From the cell containing the given text, extract its center point as (X, Y) coordinate. 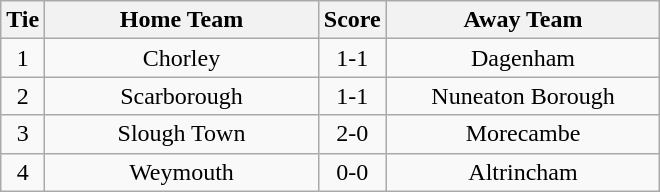
Altrincham (523, 172)
Score (352, 20)
Scarborough (182, 96)
Dagenham (523, 58)
4 (23, 172)
Away Team (523, 20)
Chorley (182, 58)
2-0 (352, 134)
Tie (23, 20)
Nuneaton Borough (523, 96)
Home Team (182, 20)
Weymouth (182, 172)
2 (23, 96)
Slough Town (182, 134)
0-0 (352, 172)
3 (23, 134)
Morecambe (523, 134)
1 (23, 58)
